Identify which cell holds the provided text, then report its (X, Y) central coordinate. 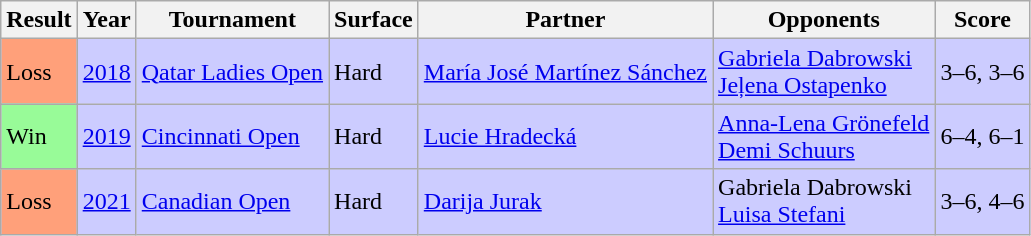
2018 (106, 72)
Year (106, 20)
Darija Jurak (565, 202)
Qatar Ladies Open (232, 72)
Gabriela Dabrowski Luisa Stefani (824, 202)
Opponents (824, 20)
María José Martínez Sánchez (565, 72)
2021 (106, 202)
Surface (374, 20)
Score (982, 20)
Anna-Lena Grönefeld Demi Schuurs (824, 136)
Result (39, 20)
Tournament (232, 20)
Canadian Open (232, 202)
3–6, 3–6 (982, 72)
Lucie Hradecká (565, 136)
Cincinnati Open (232, 136)
Partner (565, 20)
6–4, 6–1 (982, 136)
Win (39, 136)
3–6, 4–6 (982, 202)
2019 (106, 136)
Gabriela Dabrowski Jeļena Ostapenko (824, 72)
